Pinpoint the cell where the given text exists, returning its (X, Y) midpoint coordinate. 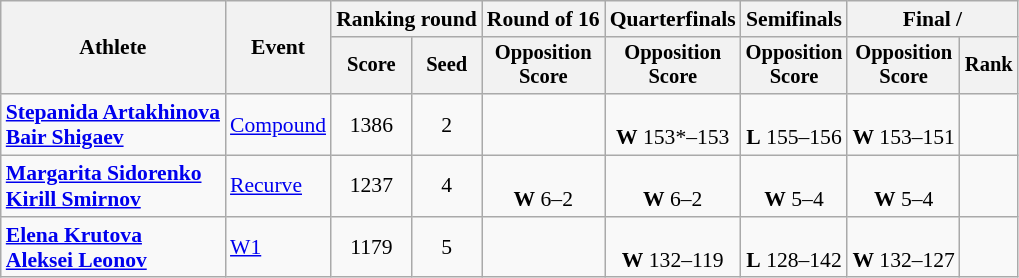
Round of 16 (544, 19)
Ranking round (406, 19)
Recurve (278, 186)
Elena KrutovaAleksei Leonov (113, 248)
Margarita SidorenkoKirill Smirnov (113, 186)
L 155–156 (794, 124)
W 153*–153 (673, 124)
Compound (278, 124)
1386 (372, 124)
W 132–119 (673, 248)
Semifinals (794, 19)
Score (372, 66)
1237 (372, 186)
W 153–151 (904, 124)
W1 (278, 248)
Final / (932, 19)
1179 (372, 248)
Seed (447, 66)
Rank (989, 66)
Event (278, 48)
Stepanida ArtakhinovaBair Shigaev (113, 124)
L 128–142 (794, 248)
2 (447, 124)
5 (447, 248)
W 132–127 (904, 248)
Quarterfinals (673, 19)
4 (447, 186)
Athlete (113, 48)
